Return the [x, y] coordinate for the center point of the cell that contains the specified text.  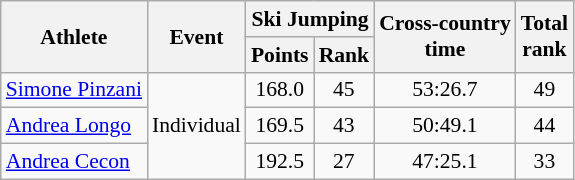
53:26.7 [445, 90]
49 [544, 90]
Andrea Longo [74, 126]
Andrea Cecon [74, 162]
Ski Jumping [310, 19]
43 [344, 126]
192.5 [280, 162]
47:25.1 [445, 162]
Individual [196, 126]
50:49.1 [445, 126]
Total rank [544, 36]
27 [344, 162]
44 [544, 126]
169.5 [280, 126]
Points [280, 55]
45 [344, 90]
168.0 [280, 90]
Event [196, 36]
Athlete [74, 36]
Rank [344, 55]
33 [544, 162]
Simone Pinzani [74, 90]
Cross-country time [445, 36]
